Return the [x, y] coordinate for the center point of the cell that contains the specified text.  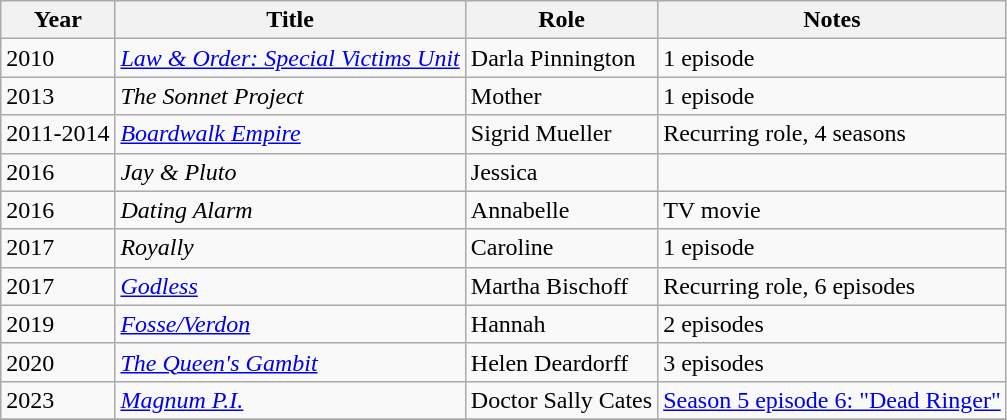
Fosse/Verdon [290, 324]
Darla Pinnington [561, 58]
Recurring role, 4 seasons [832, 134]
2020 [58, 362]
Mother [561, 96]
Dating Alarm [290, 210]
Season 5 episode 6: "Dead Ringer" [832, 400]
Jessica [561, 172]
Notes [832, 20]
Caroline [561, 248]
Jay & Pluto [290, 172]
Hannah [561, 324]
Doctor Sally Cates [561, 400]
Helen Deardorff [561, 362]
Boardwalk Empire [290, 134]
Law & Order: Special Victims Unit [290, 58]
TV movie [832, 210]
2023 [58, 400]
Magnum P.I. [290, 400]
2011-2014 [58, 134]
2019 [58, 324]
Role [561, 20]
Annabelle [561, 210]
Year [58, 20]
2 episodes [832, 324]
Martha Bischoff [561, 286]
Recurring role, 6 episodes [832, 286]
2010 [58, 58]
Title [290, 20]
The Sonnet Project [290, 96]
3 episodes [832, 362]
The Queen's Gambit [290, 362]
2013 [58, 96]
Godless [290, 286]
Royally [290, 248]
Sigrid Mueller [561, 134]
